Return the (x, y) coordinate for the center point of the cell that contains the specified text.  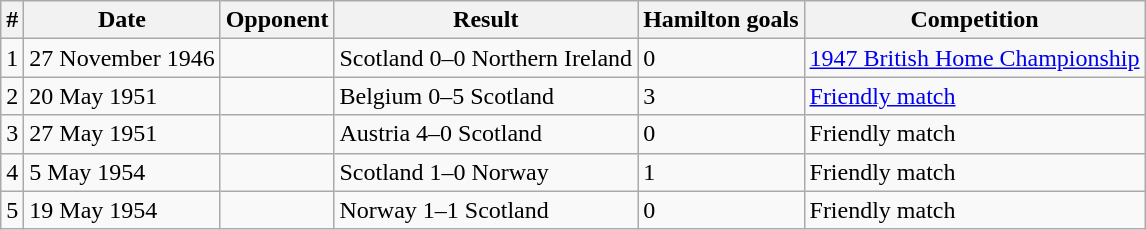
# (12, 20)
1947 British Home Championship (974, 58)
Belgium 0–5 Scotland (486, 96)
Austria 4–0 Scotland (486, 134)
Scotland 0–0 Northern Ireland (486, 58)
20 May 1951 (122, 96)
2 (12, 96)
Competition (974, 20)
Date (122, 20)
27 November 1946 (122, 58)
Hamilton goals (721, 20)
5 May 1954 (122, 172)
4 (12, 172)
27 May 1951 (122, 134)
Scotland 1–0 Norway (486, 172)
Result (486, 20)
Norway 1–1 Scotland (486, 210)
Opponent (277, 20)
5 (12, 210)
19 May 1954 (122, 210)
